For the text-containing cell, return its midpoint in [x, y] coordinate format. 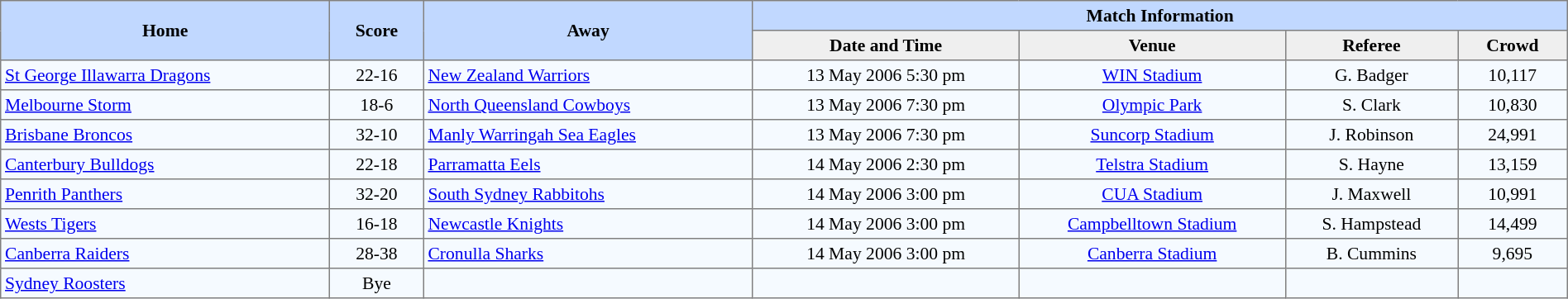
9,695 [1513, 254]
14 May 2006 2:30 pm [886, 164]
Match Information [1159, 16]
Melbourne Storm [165, 105]
18-6 [377, 105]
Olympic Park [1152, 105]
Newcastle Knights [588, 224]
B. Cummins [1371, 254]
Canterbury Bulldogs [165, 164]
Canberra Stadium [1152, 254]
10,830 [1513, 105]
Canberra Raiders [165, 254]
New Zealand Warriors [588, 75]
Wests Tigers [165, 224]
Campbelltown Stadium [1152, 224]
Brisbane Broncos [165, 135]
22-16 [377, 75]
Sydney Roosters [165, 283]
Away [588, 31]
Cronulla Sharks [588, 254]
Venue [1152, 45]
13,159 [1513, 164]
28-38 [377, 254]
Crowd [1513, 45]
J. Maxwell [1371, 194]
S. Clark [1371, 105]
South Sydney Rabbitohs [588, 194]
Bye [377, 283]
J. Robinson [1371, 135]
22-18 [377, 164]
S. Hampstead [1371, 224]
24,991 [1513, 135]
Referee [1371, 45]
Manly Warringah Sea Eagles [588, 135]
Penrith Panthers [165, 194]
S. Hayne [1371, 164]
14,499 [1513, 224]
Score [377, 31]
16-18 [377, 224]
WIN Stadium [1152, 75]
Telstra Stadium [1152, 164]
13 May 2006 5:30 pm [886, 75]
Parramatta Eels [588, 164]
Date and Time [886, 45]
G. Badger [1371, 75]
North Queensland Cowboys [588, 105]
Suncorp Stadium [1152, 135]
Home [165, 31]
10,117 [1513, 75]
CUA Stadium [1152, 194]
St George Illawarra Dragons [165, 75]
32-20 [377, 194]
32-10 [377, 135]
10,991 [1513, 194]
